Scan for the cell matching the given text and deliver its [X, Y] coordinate at center. 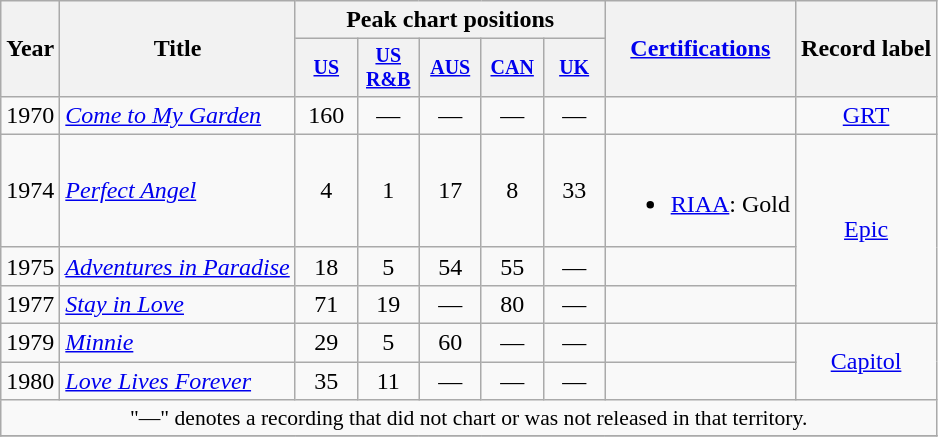
Minnie [178, 343]
1970 [30, 115]
35 [326, 381]
1979 [30, 343]
RIAA: Gold [700, 190]
CAN [512, 68]
Record label [866, 49]
1974 [30, 190]
80 [512, 304]
Capitol [866, 362]
GRT [866, 115]
54 [450, 266]
USR&B [388, 68]
Love Lives Forever [178, 381]
160 [326, 115]
AUS [450, 68]
1975 [30, 266]
UK [574, 68]
1 [388, 190]
"—" denotes a recording that did not chart or was not released in that territory. [469, 418]
Peak chart positions [450, 20]
4 [326, 190]
1980 [30, 381]
1977 [30, 304]
8 [512, 190]
29 [326, 343]
71 [326, 304]
Come to My Garden [178, 115]
US [326, 68]
Certifications [700, 49]
17 [450, 190]
Stay in Love [178, 304]
Adventures in Paradise [178, 266]
60 [450, 343]
18 [326, 266]
Perfect Angel [178, 190]
19 [388, 304]
11 [388, 381]
Year [30, 49]
Epic [866, 228]
55 [512, 266]
33 [574, 190]
Title [178, 49]
